Return (X, Y) of the center of cell containing provided text 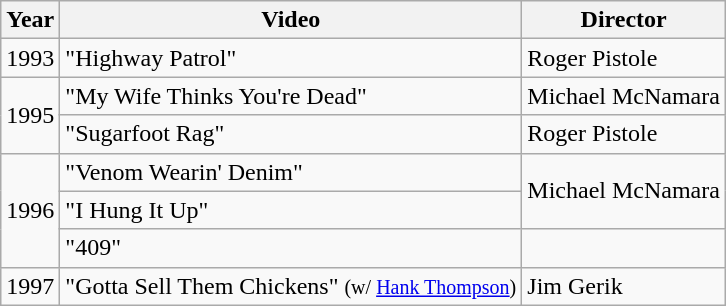
"Venom Wearin' Denim" (291, 172)
1995 (30, 115)
Director (624, 20)
1993 (30, 58)
"Gotta Sell Them Chickens" (w/ Hank Thompson) (291, 286)
Year (30, 20)
Jim Gerik (624, 286)
"409" (291, 248)
1997 (30, 286)
1996 (30, 210)
"My Wife Thinks You're Dead" (291, 96)
"I Hung It Up" (291, 210)
Video (291, 20)
"Sugarfoot Rag" (291, 134)
"Highway Patrol" (291, 58)
